For the text-containing cell, return its midpoint in (X, Y) coordinate format. 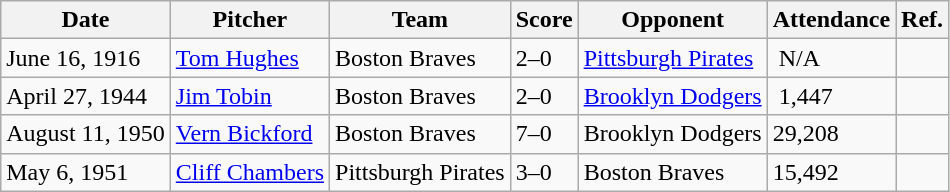
Date (86, 20)
Ref. (922, 20)
Pitcher (250, 20)
August 11, 1950 (86, 134)
May 6, 1951 (86, 172)
April 27, 1944 (86, 96)
Attendance (831, 20)
Team (420, 20)
1,447 (831, 96)
Cliff Chambers (250, 172)
Vern Bickford (250, 134)
Opponent (672, 20)
Jim Tobin (250, 96)
7–0 (544, 134)
June 16, 1916 (86, 58)
N/A (831, 58)
3–0 (544, 172)
Score (544, 20)
29,208 (831, 134)
15,492 (831, 172)
Tom Hughes (250, 58)
